Locate the cell with the specified text and output its (x, y) center coordinate. 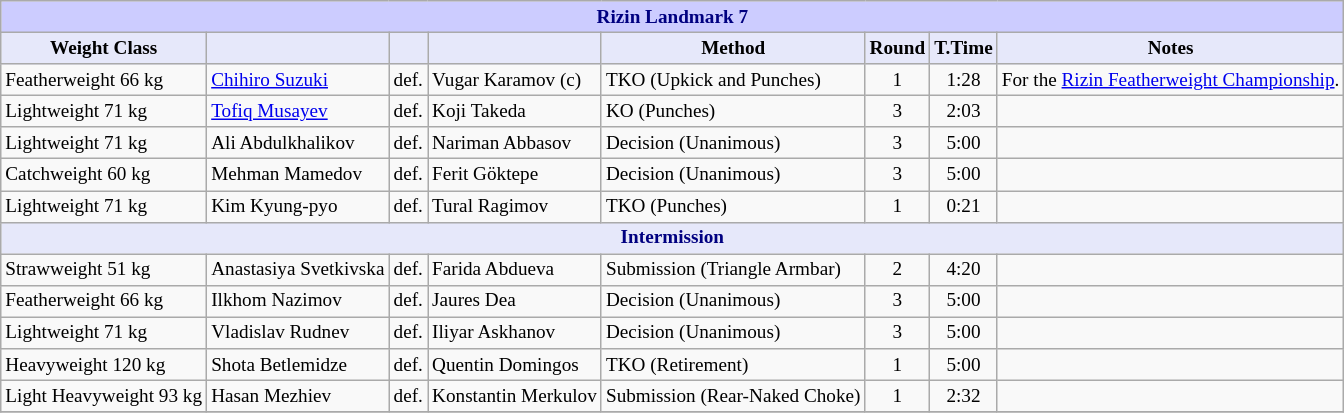
Vladislav Rudnev (298, 333)
Ferit Göktepe (515, 175)
Ilkhom Nazimov (298, 301)
1:28 (964, 80)
TKO (Retirement) (733, 365)
Iliyar Askhanov (515, 333)
For the Rizin Featherweight Championship. (1170, 80)
2:32 (964, 396)
Light Heavyweight 93 kg (104, 396)
KO (Punches) (733, 111)
Vugar Karamov (c) (515, 80)
Weight Class (104, 48)
T.Time (964, 48)
Hasan Mezhiev (298, 396)
Konstantin Merkulov (515, 396)
Shota Betlemidze (298, 365)
4:20 (964, 270)
TKO (Punches) (733, 206)
2 (898, 270)
Quentin Domingos (515, 365)
Ali Abdulkhalikov (298, 143)
Mehman Mamedov (298, 175)
Anastasiya Svetkivska (298, 270)
Submission (Triangle Armbar) (733, 270)
Tural Ragimov (515, 206)
0:21 (964, 206)
Rizin Landmark 7 (672, 17)
Jaures Dea (515, 301)
Farida Abdueva (515, 270)
Koji Takeda (515, 111)
Nariman Abbasov (515, 143)
Notes (1170, 48)
Round (898, 48)
Kim Kyung-pyo (298, 206)
Intermission (672, 238)
Strawweight 51 kg (104, 270)
Submission (Rear-Naked Choke) (733, 396)
2:03 (964, 111)
Heavyweight 120 kg (104, 365)
Tofiq Musayev (298, 111)
TKO (Upkick and Punches) (733, 80)
Method (733, 48)
Chihiro Suzuki (298, 80)
Catchweight 60 kg (104, 175)
